Output the [X, Y] coordinate of the center of the cell containing the given text.  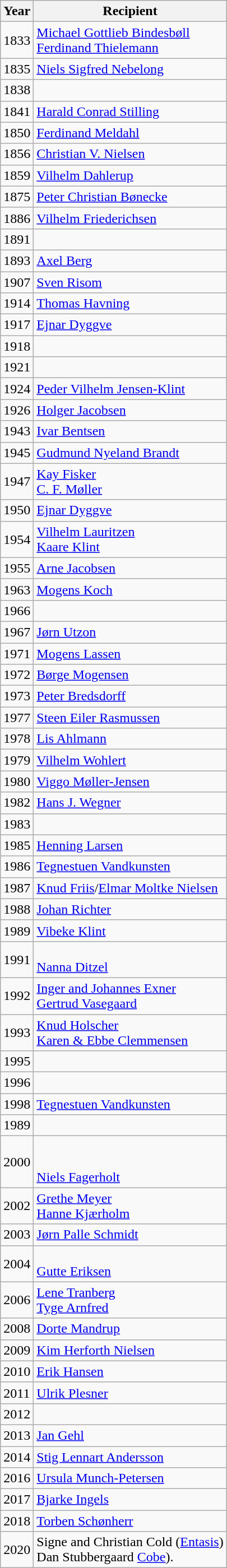
1972 [17, 675]
Signe and Christian Cold (Entasis) Dan Stubbergaard Cobe). [130, 1550]
1991 [17, 959]
Vilhelm LauritzenKaare Klint [130, 539]
1918 [17, 346]
1998 [17, 1104]
1841 [17, 111]
Niels Sigfred Nebelong [130, 69]
Hans J. Wegner [130, 803]
1886 [17, 218]
Vibeke Klint [130, 930]
1943 [17, 431]
1995 [17, 1062]
Jørn Utzon [130, 632]
Nanna Ditzel [130, 959]
Bjarke Ingels [130, 1500]
Lis Ahlmann [130, 739]
2011 [17, 1393]
1893 [17, 260]
1914 [17, 304]
2012 [17, 1414]
Niels Fagerholt [130, 1162]
1988 [17, 909]
Peter Bredsdorff [130, 696]
2020 [17, 1550]
1950 [17, 510]
1992 [17, 996]
Knud HolscherKaren & Ebbe Clemmensen [130, 1032]
1891 [17, 239]
1875 [17, 197]
Erik Hansen [130, 1371]
1963 [17, 589]
1971 [17, 654]
Mogens Lassen [130, 654]
Johan Richter [130, 909]
2017 [17, 1500]
1987 [17, 888]
1955 [17, 568]
Dorte Mandrup [130, 1329]
Gutte Eriksen [130, 1264]
Vilhelm Dahlerup [130, 175]
Vilhelm Wohlert [130, 760]
2014 [17, 1457]
Børge Mogensen [130, 675]
1917 [17, 325]
2009 [17, 1350]
2008 [17, 1329]
Sven Risom [130, 282]
Michael Gottlieb BindesbøllFerdinand Thielemann [130, 40]
1947 [17, 482]
Arne Jacobsen [130, 568]
1945 [17, 453]
Inger and Johannes ExnerGertrud Vasegaard [130, 996]
1986 [17, 867]
1980 [17, 781]
Kim Herforth Nielsen [130, 1350]
1983 [17, 824]
Jan Gehl [130, 1435]
1921 [17, 367]
2010 [17, 1371]
Gudmund Nyeland Brandt [130, 453]
2004 [17, 1264]
Grethe MeyerHanne Kjærholm [130, 1206]
1926 [17, 410]
Peder Vilhelm Jensen-Klint [130, 389]
2006 [17, 1300]
1924 [17, 389]
2018 [17, 1521]
2013 [17, 1435]
1967 [17, 632]
Holger Jacobsen [130, 410]
1985 [17, 845]
1979 [17, 760]
1973 [17, 696]
1954 [17, 539]
Ulrik Plesner [130, 1393]
2016 [17, 1478]
1859 [17, 175]
Christian V. Nielsen [130, 154]
Ivar Bentsen [130, 431]
Year [17, 11]
Knud Friis/Elmar Moltke Nielsen [130, 888]
1850 [17, 133]
Viggo Møller-Jensen [130, 781]
Lene TranbergTyge Arnfred [130, 1300]
1833 [17, 40]
1977 [17, 718]
1856 [17, 154]
1978 [17, 739]
1966 [17, 611]
Vilhelm Friederichsen [130, 218]
Recipient [130, 11]
Thomas Havning [130, 304]
Ferdinand Meldahl [130, 133]
Axel Berg [130, 260]
1838 [17, 90]
Mogens Koch [130, 589]
Torben Schønherr [130, 1521]
1835 [17, 69]
Peter Christian Bønecke [130, 197]
2002 [17, 1206]
Henning Larsen [130, 845]
1982 [17, 803]
Ursula Munch-Petersen [130, 1478]
Harald Conrad Stilling [130, 111]
2000 [17, 1162]
1993 [17, 1032]
1996 [17, 1083]
Steen Eiler Rasmussen [130, 718]
Kay FiskerC. F. Møller [130, 482]
1907 [17, 282]
Jørn Palle Schmidt [130, 1235]
Stig Lennart Andersson [130, 1457]
2003 [17, 1235]
